Return the (x, y) coordinate for the center point of the cell that contains the specified text.  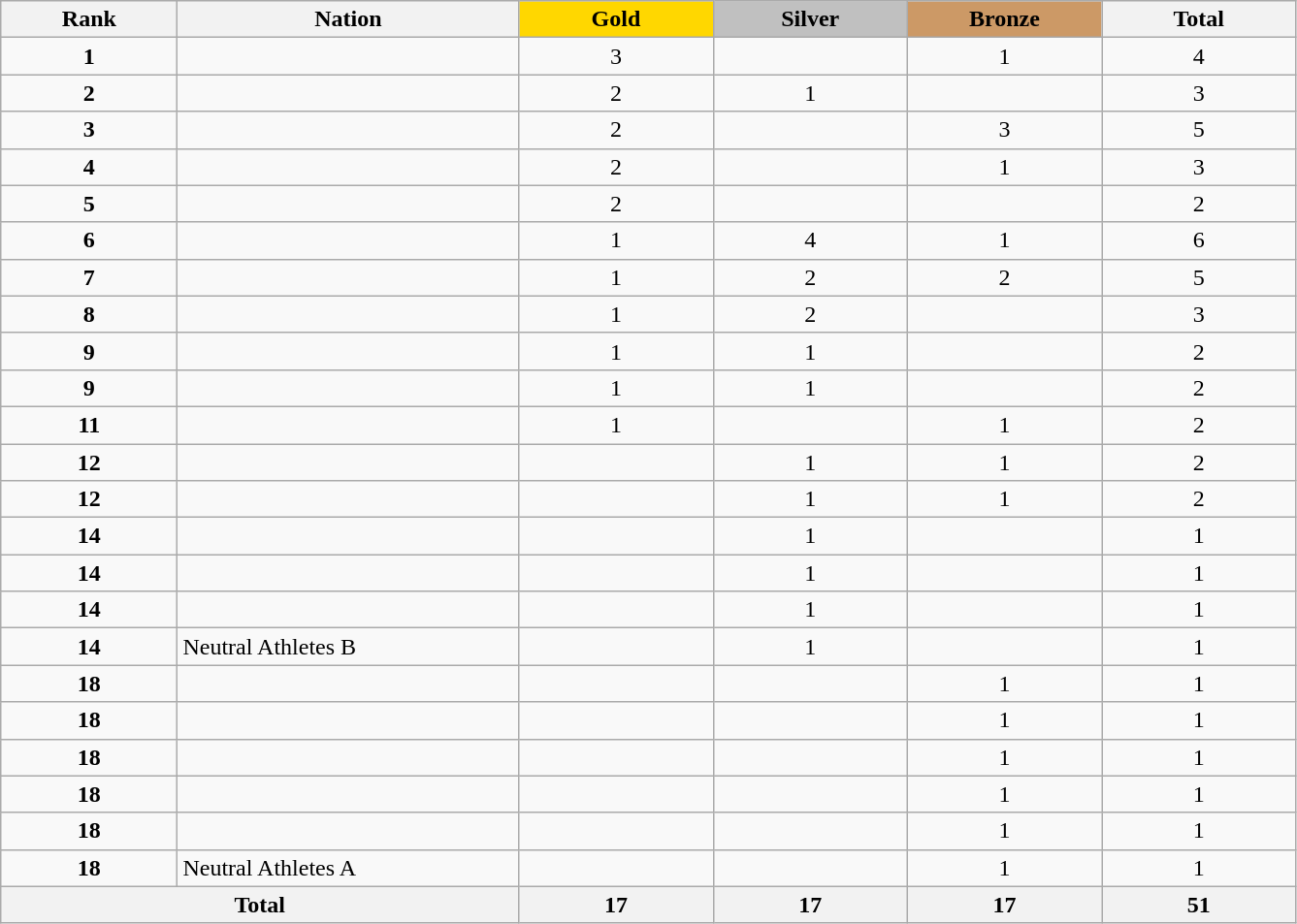
11 (89, 425)
Bronze (1004, 19)
Gold (616, 19)
Neutral Athletes A (348, 868)
Neutral Athletes B (348, 647)
7 (89, 277)
Nation (348, 19)
8 (89, 314)
Rank (89, 19)
Silver (810, 19)
51 (1199, 905)
